For the text-containing cell, return its midpoint in [X, Y] coordinate format. 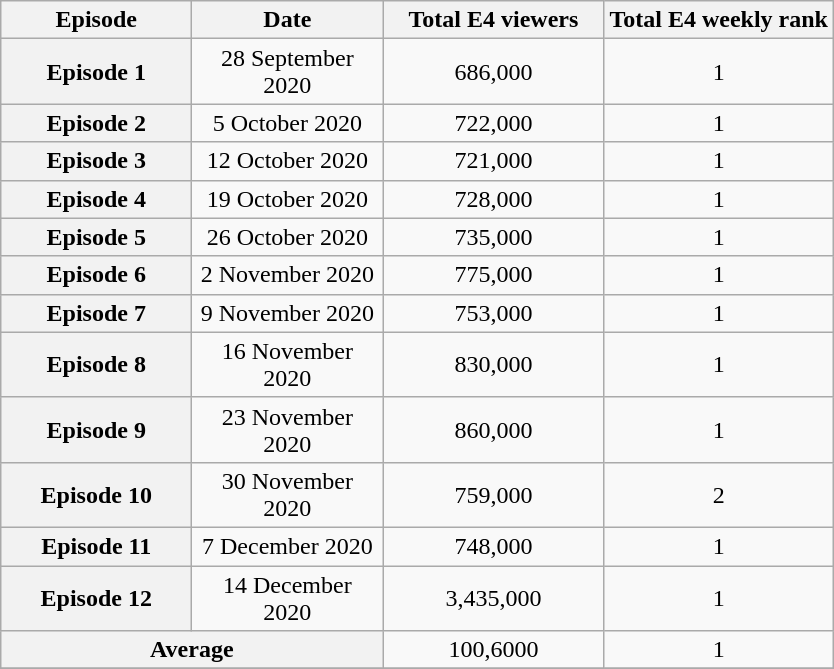
Total E4 viewers [494, 20]
19 October 2020 [288, 199]
23 November 2020 [288, 430]
Episode 5 [96, 237]
28 September 2020 [288, 72]
860,000 [494, 430]
Episode 4 [96, 199]
728,000 [494, 199]
Episode 2 [96, 123]
748,000 [494, 546]
12 October 2020 [288, 161]
686,000 [494, 72]
Episode 6 [96, 275]
721,000 [494, 161]
Average [192, 650]
Episode 3 [96, 161]
Episode 9 [96, 430]
Episode 8 [96, 364]
2 [719, 494]
9 November 2020 [288, 313]
735,000 [494, 237]
753,000 [494, 313]
Episode 7 [96, 313]
16 November 2020 [288, 364]
3,435,000 [494, 598]
26 October 2020 [288, 237]
Episode [96, 20]
14 December 2020 [288, 598]
775,000 [494, 275]
Episode 10 [96, 494]
Episode 1 [96, 72]
30 November 2020 [288, 494]
2 November 2020 [288, 275]
100,6000 [494, 650]
Date [288, 20]
Episode 12 [96, 598]
7 December 2020 [288, 546]
5 October 2020 [288, 123]
830,000 [494, 364]
722,000 [494, 123]
Total E4 weekly rank [719, 20]
Episode 11 [96, 546]
759,000 [494, 494]
